Return the [x, y] coordinate for the center point of the cell that contains the specified text.  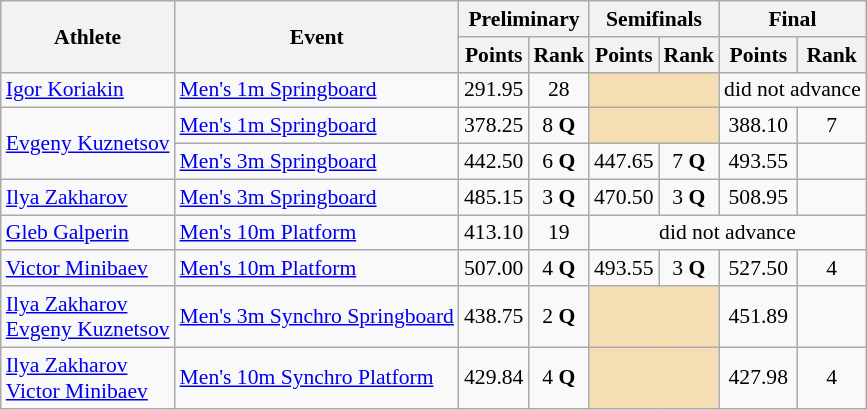
Men's 10m Synchro Platform [317, 378]
Final [792, 19]
Semifinals [654, 19]
7 [831, 126]
Ilya ZakharovEvgeny Kuznetsov [88, 316]
28 [558, 90]
Athlete [88, 36]
Event [317, 36]
527.50 [758, 269]
Igor Koriakin [88, 90]
438.75 [494, 316]
Victor Minibaev [88, 269]
Ilya ZakharovVictor Minibaev [88, 378]
413.10 [494, 233]
442.50 [494, 162]
429.84 [494, 378]
Ilya Zakharov [88, 197]
Gleb Galperin [88, 233]
6 Q [558, 162]
507.00 [494, 269]
427.98 [758, 378]
8 Q [558, 126]
508.95 [758, 197]
447.65 [624, 162]
470.50 [624, 197]
485.15 [494, 197]
291.95 [494, 90]
Men's 3m Synchro Springboard [317, 316]
19 [558, 233]
2 Q [558, 316]
378.25 [494, 126]
Preliminary [524, 19]
Evgeny Kuznetsov [88, 144]
7 Q [688, 162]
451.89 [758, 316]
388.10 [758, 126]
